Pinpoint the cell where the given text exists, returning its [X, Y] midpoint coordinate. 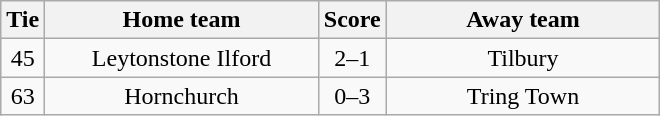
0–3 [352, 96]
Home team [182, 20]
Away team [523, 20]
Leytonstone Ilford [182, 58]
Tie [23, 20]
Tilbury [523, 58]
2–1 [352, 58]
Hornchurch [182, 96]
63 [23, 96]
Tring Town [523, 96]
45 [23, 58]
Score [352, 20]
